Scan for the cell matching the given text and deliver its (X, Y) coordinate at center. 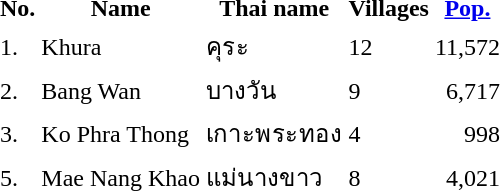
คุระ (274, 46)
9 (388, 90)
4 (388, 134)
Khura (121, 46)
12 (388, 46)
Bang Wan (121, 90)
บางวัน (274, 90)
เกาะพระทอง (274, 134)
Ko Phra Thong (121, 134)
